Extract the [X, Y] coordinate from the center of the cell holding the provided text.  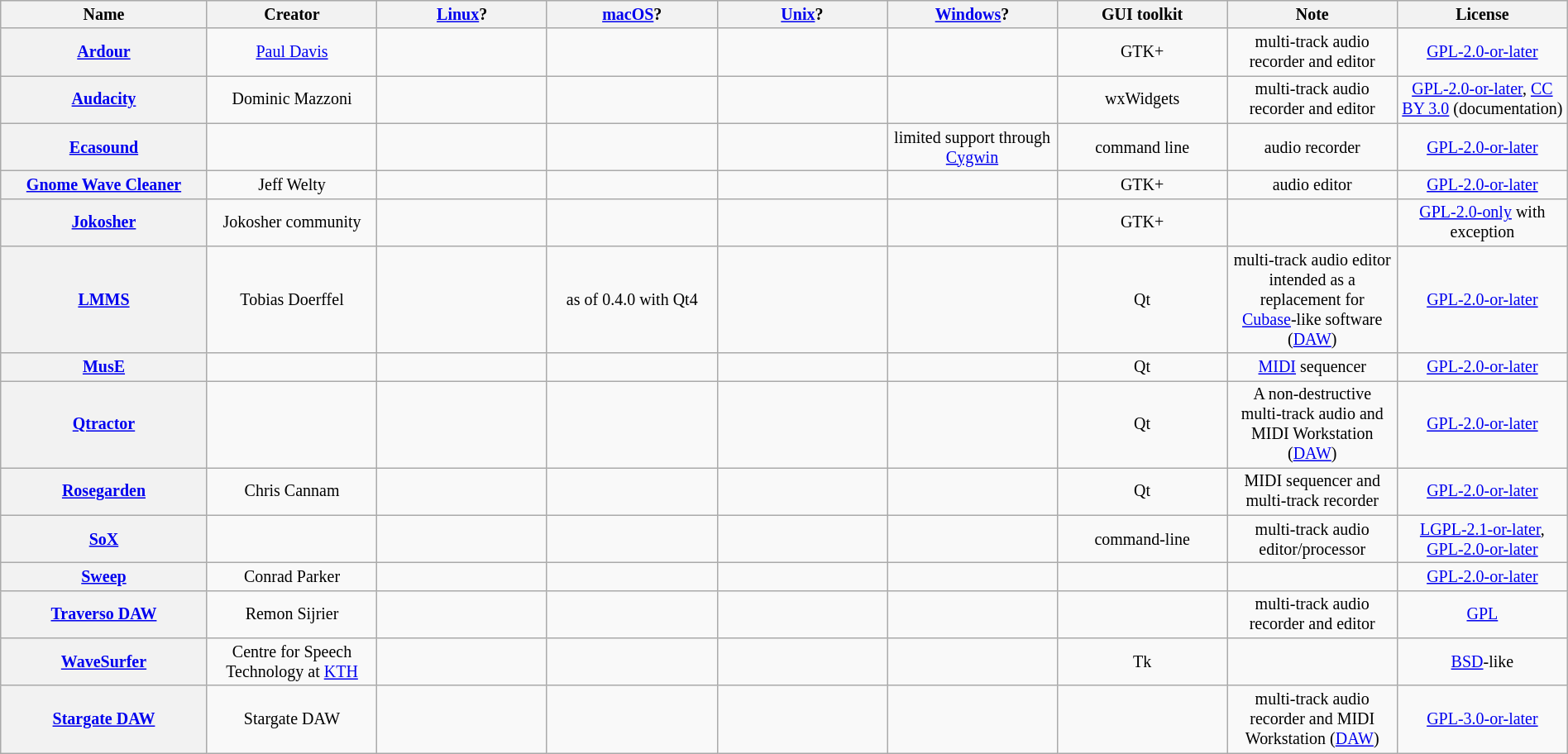
Traverso DAW [104, 615]
GPL-2.0-only with exception [1483, 222]
Ardour [104, 53]
Windows? [973, 15]
GPL-3.0-or-later [1483, 719]
Unix? [802, 15]
wxWidgets [1142, 99]
SoX [104, 539]
as of 0.4.0 with Qt4 [632, 299]
Qtractor [104, 425]
License [1483, 15]
Tk [1142, 661]
Tobias Doerffel [292, 299]
Creator [292, 15]
macOS? [632, 15]
LGPL-2.1-or-later,GPL-2.0-or-later [1483, 539]
MIDI sequencer and multi-track recorder [1312, 491]
Audacity [104, 99]
Note [1312, 15]
command-line [1142, 539]
Gnome Wave Cleaner [104, 185]
Centre for Speech Technology at KTH [292, 661]
limited support through Cygwin [973, 147]
audio recorder [1312, 147]
BSD-like [1483, 661]
LMMS [104, 299]
Linux? [462, 15]
multi-track audio editor/processor [1312, 539]
Remon Sijrier [292, 615]
Conrad Parker [292, 577]
Jokosher [104, 222]
GPL [1483, 615]
Ecasound [104, 147]
Name [104, 15]
GUI toolkit [1142, 15]
GPL-2.0-or-later, CC BY 3.0 (documentation) [1483, 99]
multi-track audio editor intended as a replacement for Cubase-like software (DAW) [1312, 299]
audio editor [1312, 185]
MIDI sequencer [1312, 367]
Sweep [104, 577]
WaveSurfer [104, 661]
MusE [104, 367]
Jeff Welty [292, 185]
Dominic Mazzoni [292, 99]
Chris Cannam [292, 491]
Paul Davis [292, 53]
command line [1142, 147]
multi-track audio recorder and MIDI Workstation (DAW) [1312, 719]
Rosegarden [104, 491]
Jokosher community [292, 222]
A non-destructive multi-track audio and MIDI Workstation (DAW) [1312, 425]
